Output the (x, y) coordinate of the center of the cell containing the given text.  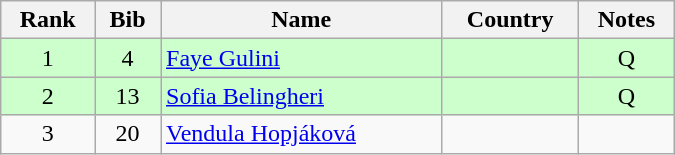
2 (48, 96)
Country (510, 20)
1 (48, 58)
Rank (48, 20)
Vendula Hopjáková (300, 134)
Notes (627, 20)
Faye Gulini (300, 58)
3 (48, 134)
Name (300, 20)
13 (128, 96)
4 (128, 58)
Bib (128, 20)
20 (128, 134)
Sofia Belingheri (300, 96)
